Search for the cell housing the specified text and yield its (x, y) center coordinate. 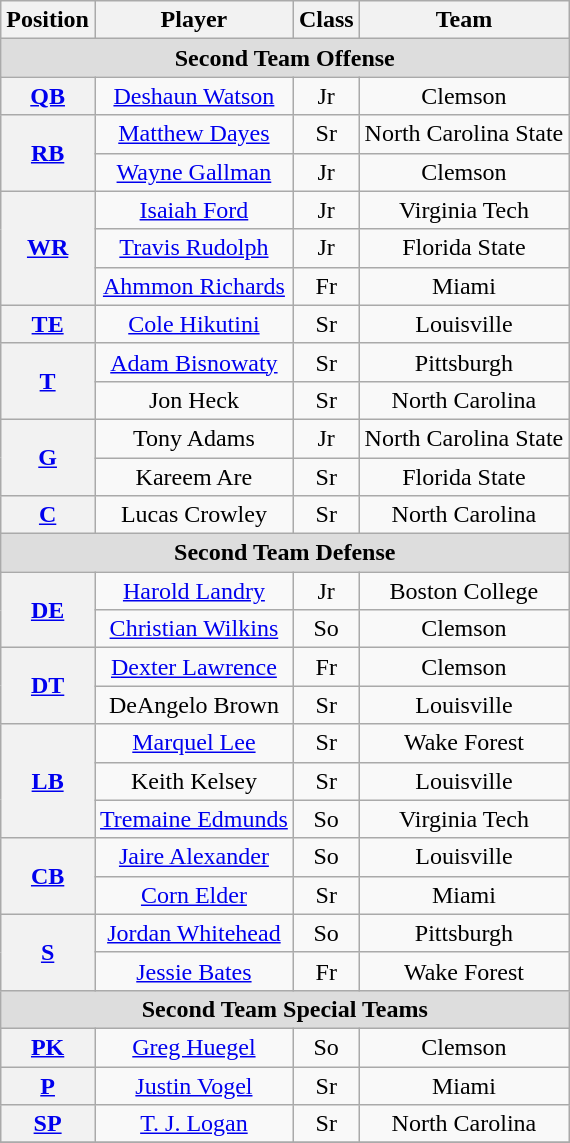
Matthew Dayes (194, 134)
Keith Kelsey (194, 781)
Justin Vogel (194, 1085)
Christian Wilkins (194, 629)
DE (48, 610)
Boston College (464, 591)
Kareem Are (194, 477)
Class (326, 20)
T. J. Logan (194, 1124)
Team (464, 20)
P (48, 1085)
Marquel Lee (194, 743)
Tremaine Edmunds (194, 819)
Ahmmon Richards (194, 286)
PK (48, 1047)
C (48, 515)
Adam Bisnowaty (194, 362)
DeAngelo Brown (194, 705)
Corn Elder (194, 895)
Tony Adams (194, 438)
Player (194, 20)
Lucas Crowley (194, 515)
Dexter Lawrence (194, 667)
Wayne Gallman (194, 172)
WR (48, 248)
Isaiah Ford (194, 210)
TE (48, 324)
Jessie Bates (194, 971)
Second Team Offense (285, 58)
CB (48, 876)
Harold Landry (194, 591)
Jon Heck (194, 400)
Deshaun Watson (194, 96)
Travis Rudolph (194, 248)
RB (48, 153)
T (48, 381)
QB (48, 96)
Position (48, 20)
G (48, 457)
SP (48, 1124)
Greg Huegel (194, 1047)
Jordan Whitehead (194, 933)
Second Team Special Teams (285, 1009)
Second Team Defense (285, 553)
DT (48, 686)
LB (48, 781)
S (48, 952)
Jaire Alexander (194, 857)
Cole Hikutini (194, 324)
